Output the [x, y] coordinate of the center of the cell containing the given text.  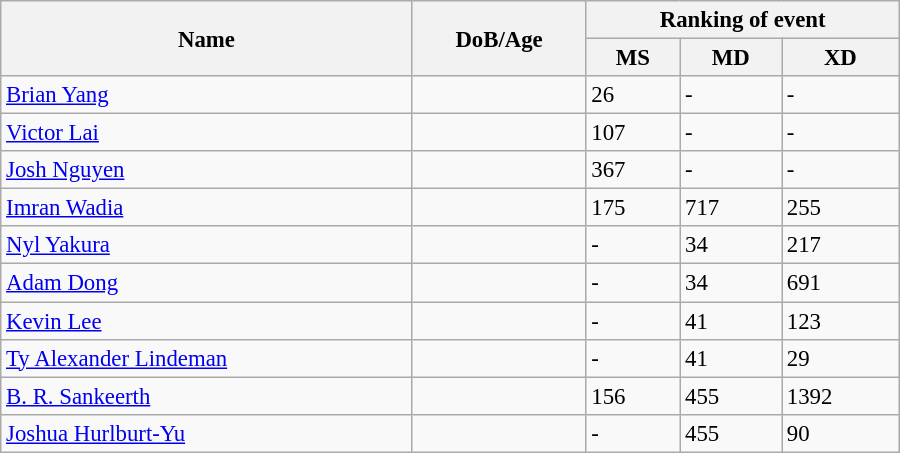
MS [633, 58]
90 [841, 433]
Imran Wadia [206, 208]
MD [731, 58]
Josh Nguyen [206, 170]
Ranking of event [742, 20]
B. R. Sankeerth [206, 396]
Victor Lai [206, 133]
XD [841, 58]
Brian Yang [206, 95]
217 [841, 245]
Nyl Yakura [206, 245]
175 [633, 208]
Adam Dong [206, 283]
Joshua Hurlburt-Yu [206, 433]
1392 [841, 396]
717 [731, 208]
107 [633, 133]
26 [633, 95]
367 [633, 170]
29 [841, 358]
156 [633, 396]
DoB/Age [499, 38]
255 [841, 208]
123 [841, 321]
Name [206, 38]
691 [841, 283]
Kevin Lee [206, 321]
Ty Alexander Lindeman [206, 358]
